From the cell containing the given text, extract its center point as (x, y) coordinate. 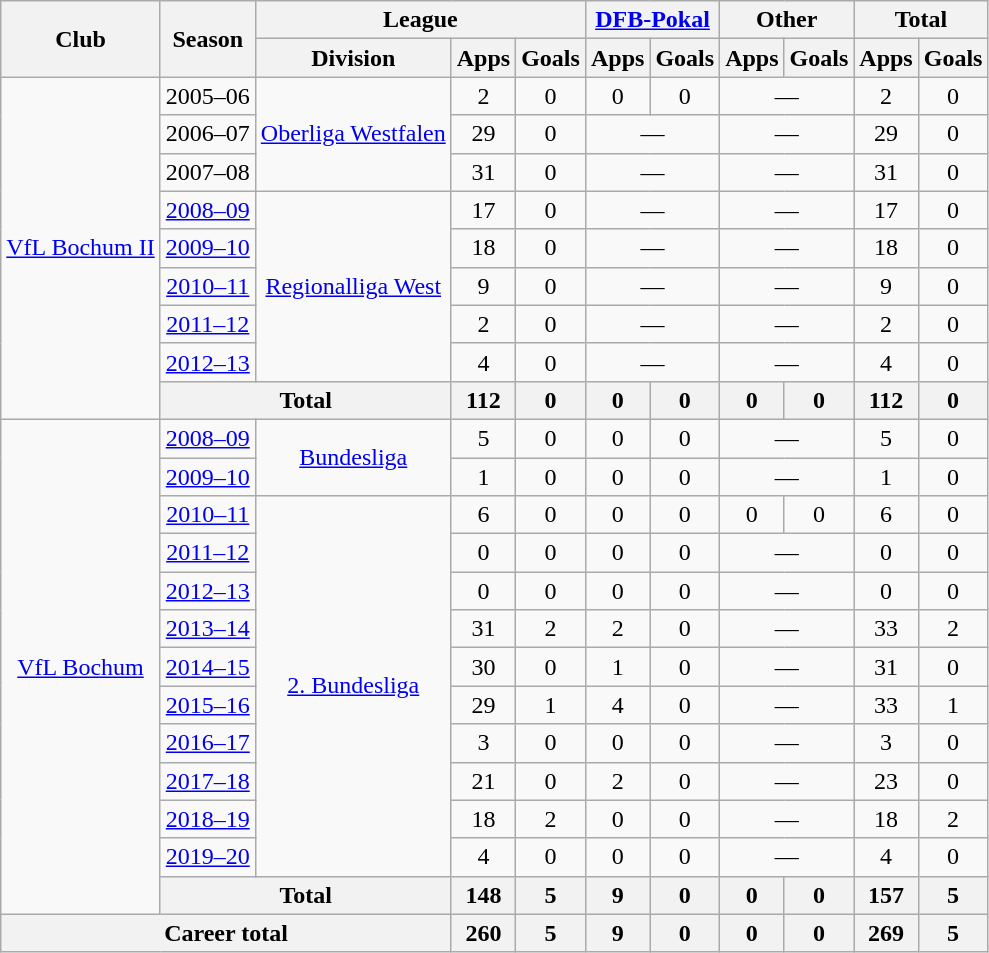
23 (886, 781)
2018–19 (208, 819)
Other (787, 20)
30 (483, 667)
2005–06 (208, 96)
Regionalliga West (353, 286)
Season (208, 39)
Club (80, 39)
2014–15 (208, 667)
VfL Bochum (80, 666)
Oberliga Westfalen (353, 134)
2016–17 (208, 743)
157 (886, 895)
2015–16 (208, 705)
Bundesliga (353, 457)
2013–14 (208, 629)
VfL Bochum II (80, 248)
Division (353, 58)
League (420, 20)
21 (483, 781)
269 (886, 933)
260 (483, 933)
2007–08 (208, 172)
2017–18 (208, 781)
DFB-Pokal (652, 20)
Career total (226, 933)
2. Bundesliga (353, 686)
148 (483, 895)
2006–07 (208, 134)
2019–20 (208, 857)
